Pinpoint the cell where the given text exists, returning its [x, y] midpoint coordinate. 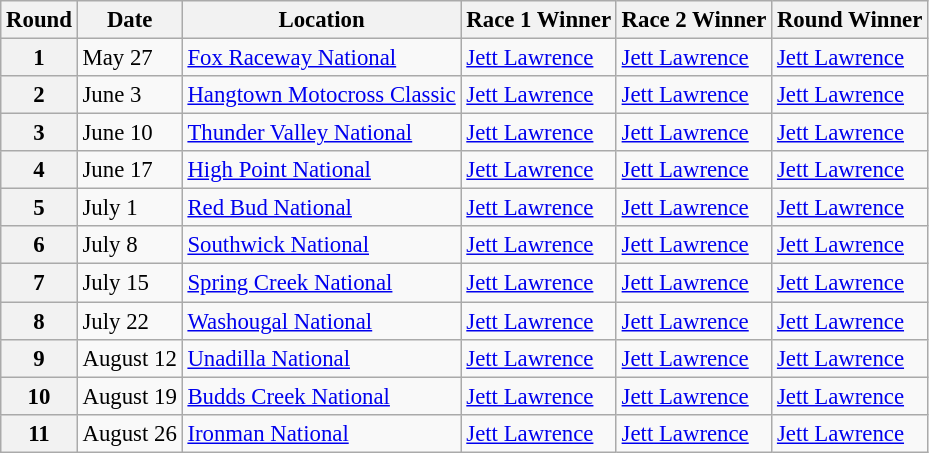
5 [39, 208]
June 3 [130, 95]
1 [39, 58]
Ironman National [322, 433]
11 [39, 433]
July 22 [130, 321]
Round [39, 20]
Budds Creek National [322, 396]
2 [39, 95]
Location [322, 20]
3 [39, 133]
Unadilla National [322, 358]
8 [39, 321]
August 19 [130, 396]
July 15 [130, 283]
Washougal National [322, 321]
7 [39, 283]
Hangtown Motocross Classic [322, 95]
10 [39, 396]
July 1 [130, 208]
Spring Creek National [322, 283]
June 10 [130, 133]
Round Winner [850, 20]
August 12 [130, 358]
Race 2 Winner [694, 20]
High Point National [322, 170]
July 8 [130, 245]
Date [130, 20]
Red Bud National [322, 208]
August 26 [130, 433]
Race 1 Winner [538, 20]
June 17 [130, 170]
Thunder Valley National [322, 133]
May 27 [130, 58]
Fox Raceway National [322, 58]
4 [39, 170]
Southwick National [322, 245]
9 [39, 358]
6 [39, 245]
